Output the [X, Y] coordinate of the center of the cell containing the given text.  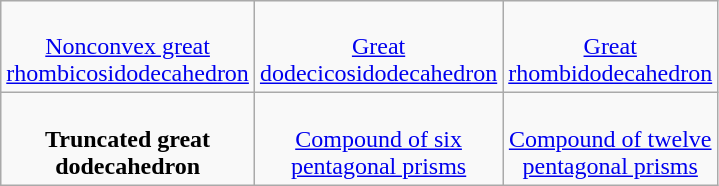
Truncated great dodecahedron [128, 139]
Compound of twelve pentagonal prisms [610, 139]
Nonconvex great rhombicosidodecahedron [128, 47]
Great rhombidodecahedron [610, 47]
Compound of six pentagonal prisms [378, 139]
Great dodecicosidodecahedron [378, 47]
